Locate the cell with the specified text and output its (x, y) center coordinate. 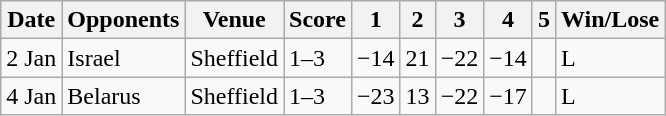
−23 (376, 96)
1 (376, 20)
Opponents (124, 20)
Score (318, 20)
5 (544, 20)
Win/Lose (610, 20)
−17 (508, 96)
21 (418, 58)
13 (418, 96)
Israel (124, 58)
3 (460, 20)
4 Jan (32, 96)
2 Jan (32, 58)
4 (508, 20)
Belarus (124, 96)
2 (418, 20)
Venue (234, 20)
Date (32, 20)
